For the text-containing cell, return its midpoint in [X, Y] coordinate format. 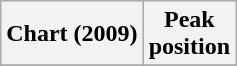
Chart (2009) [72, 34]
Peakposition [189, 34]
